From the cell containing the given text, extract its center point as (X, Y) coordinate. 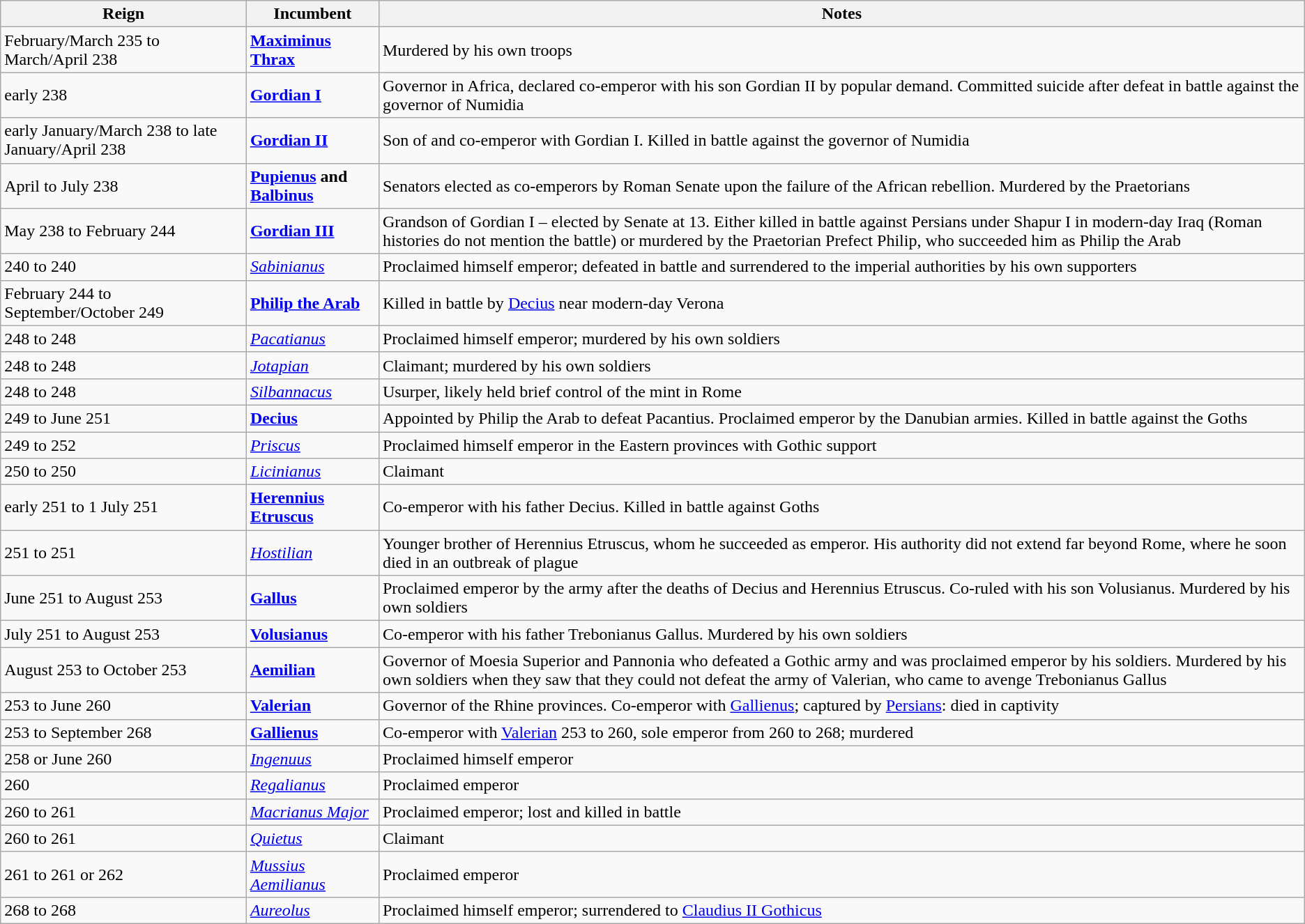
Reign (124, 14)
Valerian (312, 706)
Appointed by Philip the Arab to defeat Pacantius. Proclaimed emperor by the Danubian armies. Killed in battle against the Goths (841, 418)
249 to June 251 (124, 418)
Silbannacus (312, 392)
Pacatianus (312, 339)
Gordian II (312, 141)
Ingenuus (312, 759)
Proclaimed emperor by the army after the deaths of Decius and Herennius Etruscus. Co-ruled with his son Volusianus. Murdered by his own soldiers (841, 598)
268 to 268 (124, 910)
240 to 240 (124, 267)
Quietus (312, 838)
Proclaimed himself emperor; surrendered to Claudius II Gothicus (841, 910)
253 to June 260 (124, 706)
early 238 (124, 95)
Gallienus (312, 732)
Herennius Etruscus (312, 507)
Usurper, likely held brief control of the mint in Rome (841, 392)
Proclaimed himself emperor (841, 759)
Gallus (312, 598)
Licinianus (312, 472)
251 to 251 (124, 553)
250 to 250 (124, 472)
260 (124, 785)
August 253 to October 253 (124, 670)
Claimant; murdered by his own soldiers (841, 365)
Volusianus (312, 634)
Macrianus Major (312, 812)
Proclaimed himself emperor in the Eastern provinces with Gothic support (841, 445)
Gordian III (312, 231)
Killed in battle by Decius near modern-day Verona (841, 302)
Co-emperor with Valerian 253 to 260, sole emperor from 260 to 268; murdered (841, 732)
Priscus (312, 445)
Proclaimed himself emperor; defeated in battle and surrendered to the imperial authorities by his own supporters (841, 267)
June 251 to August 253 (124, 598)
early January/March 238 to late January/April 238 (124, 141)
April to July 238 (124, 185)
Co-emperor with his father Decius. Killed in battle against Goths (841, 507)
Jotapian (312, 365)
261 to 261 or 262 (124, 874)
Hostilian (312, 553)
Decius (312, 418)
Philip the Arab (312, 302)
early 251 to 1 July 251 (124, 507)
Mussius Aemilianus (312, 874)
Senators elected as co-emperors by Roman Senate upon the failure of the African rebellion. Murdered by the Praetorians (841, 185)
Proclaimed emperor; lost and killed in battle (841, 812)
Notes (841, 14)
February 244 to September/October 249 (124, 302)
Gordian I (312, 95)
Aureolus (312, 910)
Incumbent (312, 14)
Pupienus and Balbinus (312, 185)
Son of and co-emperor with Gordian I. Killed in battle against the governor of Numidia (841, 141)
July 251 to August 253 (124, 634)
Maximinus Thrax (312, 50)
Aemilian (312, 670)
February/March 235 to March/April 238 (124, 50)
Regalianus (312, 785)
258 or June 260 (124, 759)
Sabinianus (312, 267)
Co-emperor with his father Trebonianus Gallus. Murdered by his own soldiers (841, 634)
Proclaimed himself emperor; murdered by his own soldiers (841, 339)
Murdered by his own troops (841, 50)
Governor of the Rhine provinces. Co-emperor with Gallienus; captured by Persians: died in captivity (841, 706)
May 238 to February 244 (124, 231)
249 to 252 (124, 445)
253 to September 268 (124, 732)
